Identify which cell holds the provided text, then report its (x, y) central coordinate. 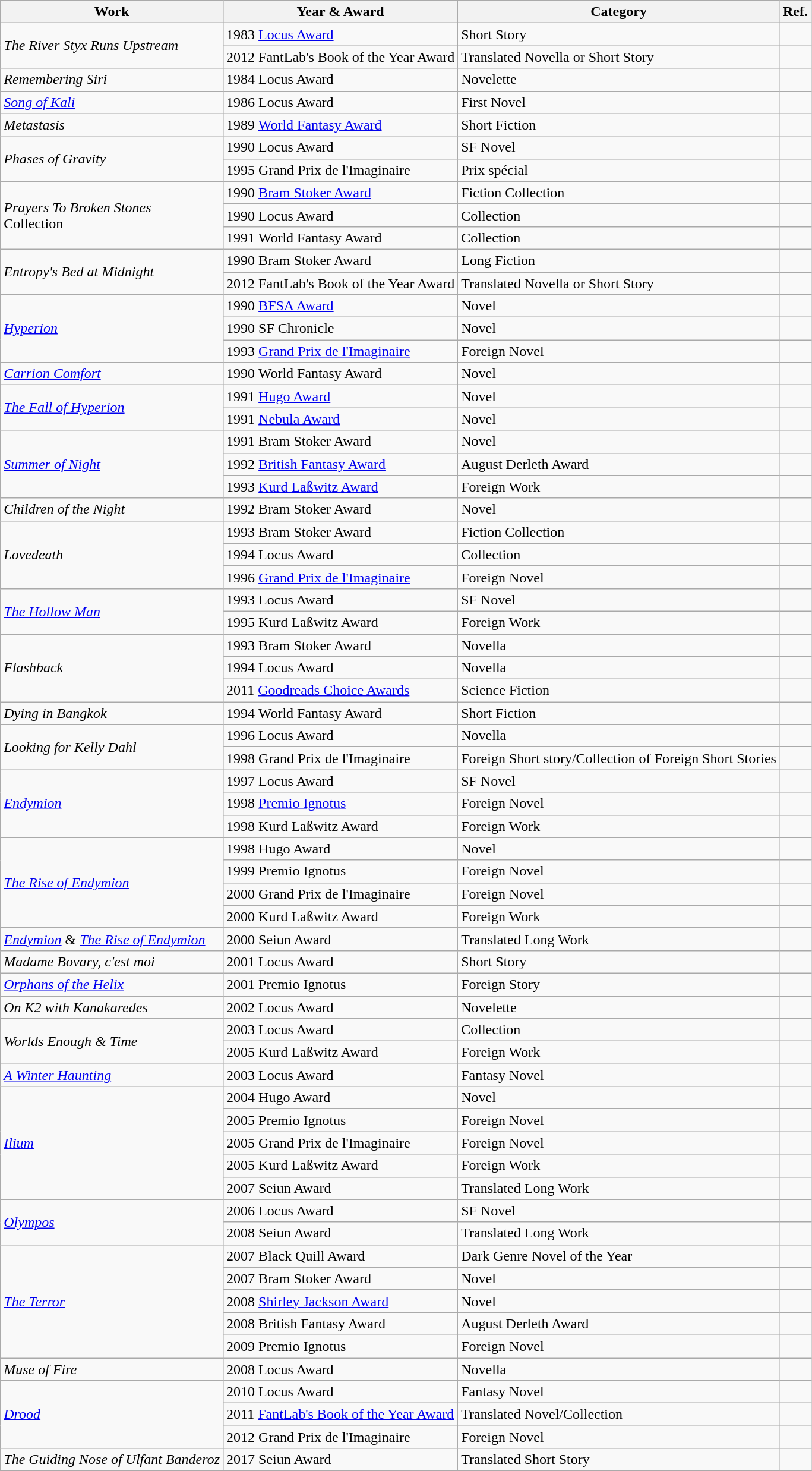
2011 FantLab's Book of the Year Award (341, 1415)
1995 Kurd Laßwitz Award (341, 622)
Phases of Gravity (112, 159)
1998 Grand Prix de l'Imaginaire (341, 758)
2007 Bram Stoker Award (341, 1278)
The Terror (112, 1301)
2000 Grand Prix de l'Imaginaire (341, 894)
Song of Kali (112, 102)
1991 Nebula Award (341, 419)
Dying in Bangkok (112, 713)
Prayers To Broken StonesCollection (112, 215)
2006 Locus Award (341, 1211)
Metastasis (112, 125)
On K2 with Kanakaredes (112, 1007)
Hyperion (112, 329)
Translated Short Story (619, 1460)
Category (619, 12)
2004 Hugo Award (341, 1098)
1993 Locus Award (341, 600)
Orphans of the Helix (112, 984)
2010 Locus Award (341, 1392)
1990 World Fantasy Award (341, 374)
2009 Premio Ignotus (341, 1346)
Science Fiction (619, 691)
Foreign Short story/Collection of Foreign Short Stories (619, 758)
The Fall of Hyperion (112, 408)
Ilium (112, 1143)
Dark Genre Novel of the Year (619, 1256)
First Novel (619, 102)
2007 Seiun Award (341, 1188)
2011 Goodreads Choice Awards (341, 691)
1993 Grand Prix de l'Imaginaire (341, 351)
Looking for Kelly Dahl (112, 747)
A Winter Haunting (112, 1075)
1992 British Fantasy Award (341, 464)
1991 Bram Stoker Award (341, 442)
1998 Premio Ignotus (341, 804)
2008 Shirley Jackson Award (341, 1301)
Madame Bovary, c'est moi (112, 962)
The Hollow Man (112, 611)
1995 Grand Prix de l'Imaginaire (341, 170)
2001 Premio Ignotus (341, 984)
1992 Bram Stoker Award (341, 509)
Lovedeath (112, 555)
Endymion & The Rise of Endymion (112, 939)
1983 Locus Award (341, 34)
1996 Locus Award (341, 736)
1997 Locus Award (341, 781)
2005 Premio Ignotus (341, 1120)
Endymion (112, 804)
2000 Kurd Laßwitz Award (341, 916)
1991 Hugo Award (341, 396)
Year & Award (341, 12)
1989 World Fantasy Award (341, 125)
2000 Seiun Award (341, 939)
1986 Locus Award (341, 102)
2017 Seiun Award (341, 1460)
Long Fiction (619, 260)
Worlds Enough & Time (112, 1041)
Work (112, 12)
1991 World Fantasy Award (341, 238)
Olympos (112, 1222)
The Rise of Endymion (112, 883)
Flashback (112, 667)
The Guiding Nose of Ulfant Banderoz (112, 1460)
2005 Grand Prix de l'Imaginaire (341, 1143)
Carrion Comfort (112, 374)
2008 Locus Award (341, 1369)
1990 SF Chronicle (341, 329)
Prix spécial (619, 170)
1998 Kurd Laßwitz Award (341, 826)
2008 Seiun Award (341, 1233)
Summer of Night (112, 464)
Drood (112, 1415)
Children of the Night (112, 509)
1996 Grand Prix de l'Imaginaire (341, 577)
2002 Locus Award (341, 1007)
1990 BFSA Award (341, 306)
2012 Grand Prix de l'Imaginaire (341, 1437)
2007 Black Quill Award (341, 1256)
Ref. (795, 12)
1994 World Fantasy Award (341, 713)
Entropy's Bed at Midnight (112, 272)
1998 Hugo Award (341, 849)
The River Styx Runs Upstream (112, 46)
1993 Kurd Laßwitz Award (341, 487)
2001 Locus Award (341, 962)
Muse of Fire (112, 1369)
1984 Locus Award (341, 80)
1999 Premio Ignotus (341, 871)
2008 British Fantasy Award (341, 1324)
Translated Novel/Collection (619, 1415)
Foreign Story (619, 984)
Remembering Siri (112, 80)
